Capture the cell that displays the provided text and extract its (X, Y) central coordinate. 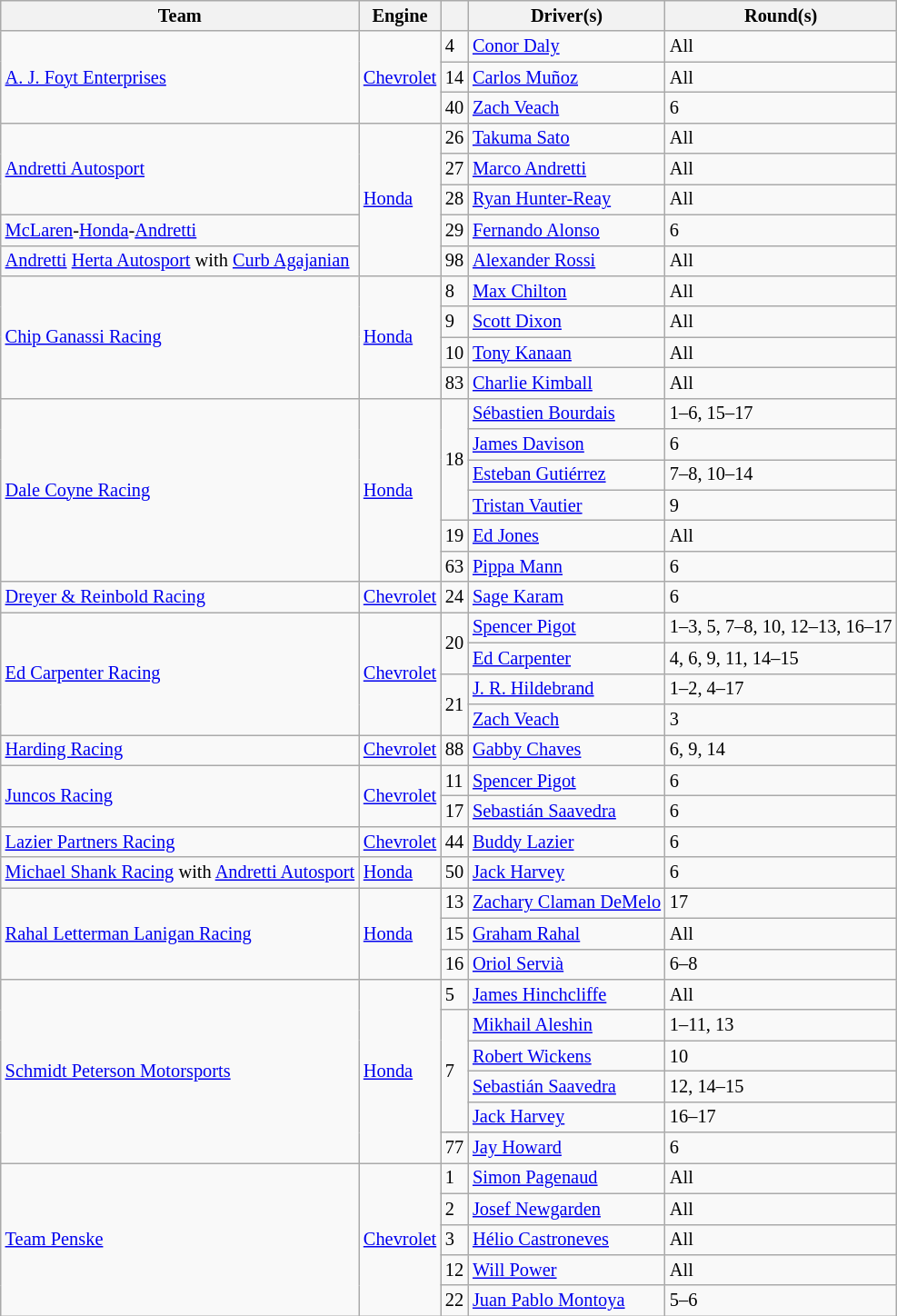
A. J. Foyt Enterprises (180, 76)
16–17 (781, 1117)
Andretti Autosport (180, 169)
44 (454, 842)
Will Power (567, 1270)
28 (454, 199)
Scott Dixon (567, 322)
Jay Howard (567, 1148)
1–2, 4–17 (781, 689)
Tony Kanaan (567, 353)
Max Chilton (567, 291)
40 (454, 107)
Takuma Sato (567, 138)
Rahal Letterman Lanigan Racing (180, 932)
29 (454, 230)
8 (454, 291)
Dale Coyne Racing (180, 490)
50 (454, 872)
Marco Andretti (567, 169)
15 (454, 933)
Dreyer & Reinbold Racing (180, 597)
Pippa Mann (567, 566)
26 (454, 138)
77 (454, 1148)
1–6, 15–17 (781, 414)
Ed Jones (567, 535)
13 (454, 902)
Engine (400, 15)
5 (454, 994)
1–3, 5, 7–8, 10, 12–13, 16–17 (781, 627)
83 (454, 383)
5–6 (781, 1301)
Tristan Vautier (567, 505)
Ed Carpenter Racing (180, 673)
Team Penske (180, 1239)
Esteban Gutiérrez (567, 474)
Lazier Partners Racing (180, 842)
1–11, 13 (781, 1025)
Simon Pagenaud (567, 1178)
16 (454, 964)
Driver(s) (567, 15)
Team (180, 15)
J. R. Hildebrand (567, 689)
Mikhail Aleshin (567, 1025)
Josef Newgarden (567, 1209)
88 (454, 750)
Juan Pablo Montoya (567, 1301)
98 (454, 261)
Round(s) (781, 15)
24 (454, 597)
Robert Wickens (567, 1056)
22 (454, 1301)
4 (454, 46)
Ed Carpenter (567, 658)
Gabby Chaves (567, 750)
2 (454, 1209)
7–8, 10–14 (781, 474)
6, 9, 14 (781, 750)
11 (454, 781)
Chip Ganassi Racing (180, 336)
McLaren-Honda-Andretti (180, 230)
63 (454, 566)
Hélio Castroneves (567, 1240)
Sage Karam (567, 597)
Schmidt Peterson Motorsports (180, 1071)
Fernando Alonso (567, 230)
Michael Shank Racing with Andretti Autosport (180, 872)
James Davison (567, 444)
Andretti Herta Autosport with Curb Agajanian (180, 261)
Charlie Kimball (567, 383)
27 (454, 169)
Harding Racing (180, 750)
Juncos Racing (180, 796)
14 (454, 77)
7 (454, 1071)
1 (454, 1178)
Graham Rahal (567, 933)
Alexander Rossi (567, 261)
18 (454, 460)
12, 14–15 (781, 1086)
Conor Daly (567, 46)
Buddy Lazier (567, 842)
19 (454, 535)
Sébastien Bourdais (567, 414)
4, 6, 9, 11, 14–15 (781, 658)
12 (454, 1270)
6–8 (781, 964)
Ryan Hunter-Reay (567, 199)
Carlos Muñoz (567, 77)
James Hinchcliffe (567, 994)
Zachary Claman DeMelo (567, 902)
21 (454, 703)
20 (454, 642)
Oriol Servià (567, 964)
